Pinpoint the cell where the given text exists, returning its (X, Y) midpoint coordinate. 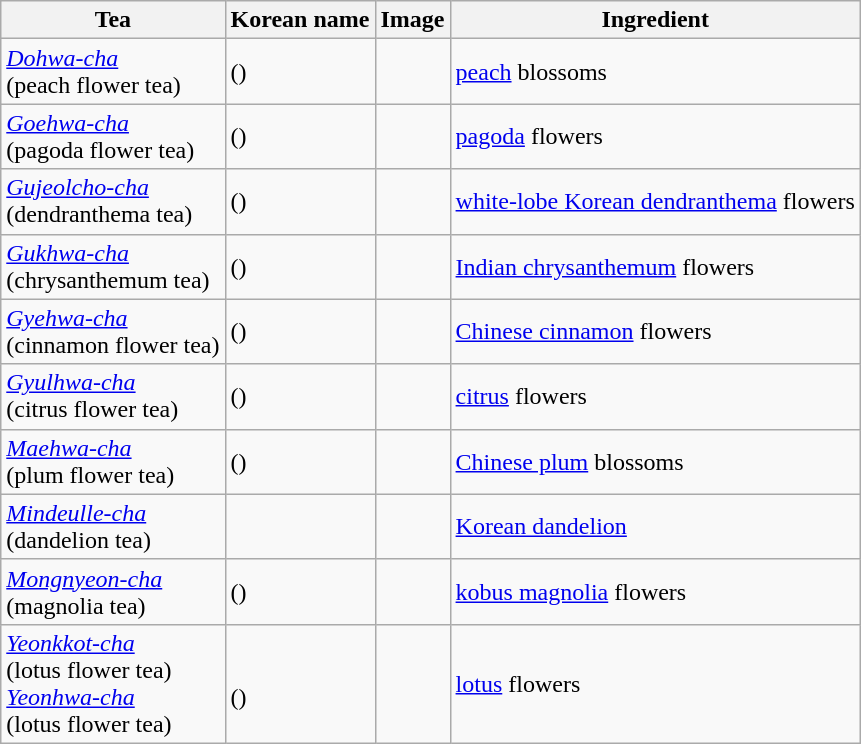
citrus flowers (655, 396)
Goehwa-cha(pagoda flower tea) (113, 136)
Maehwa-cha(plum flower tea) (113, 462)
white-lobe Korean dendranthema flowers (655, 202)
Image (412, 20)
Indian chrysanthemum flowers (655, 266)
pagoda flowers (655, 136)
Chinese plum blossoms (655, 462)
Chinese cinnamon flowers (655, 332)
Mindeulle-cha(dandelion tea) (113, 526)
Ingredient (655, 20)
Mongnyeon-cha(magnolia tea) (113, 592)
Gyehwa-cha(cinnamon flower tea) (113, 332)
Gyulhwa-cha(citrus flower tea) (113, 396)
Yeonkkot-cha(lotus flower tea)Yeonhwa-cha(lotus flower tea) (113, 684)
Korean dandelion (655, 526)
lotus flowers (655, 684)
peach blossoms (655, 72)
Gujeolcho-cha(dendranthema tea) (113, 202)
Korean name (300, 20)
Dohwa-cha(peach flower tea) (113, 72)
kobus magnolia flowers (655, 592)
Tea (113, 20)
Gukhwa-cha(chrysanthemum tea) (113, 266)
